Detect which cell encompasses the target text, then output its [X, Y] center coordinate. 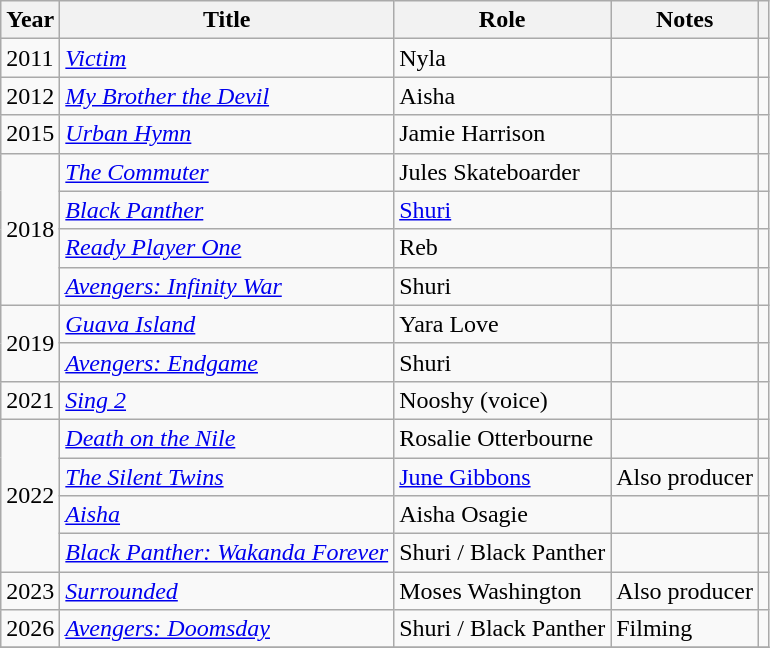
Nyla [502, 58]
Rosalie Otterbourne [502, 438]
Avengers: Endgame [227, 362]
2011 [30, 58]
Yara Love [502, 324]
Guava Island [227, 324]
Aisha Osagie [502, 515]
Avengers: Doomsday [227, 629]
My Brother the Devil [227, 96]
The Commuter [227, 172]
Notes [685, 20]
Role [502, 20]
Filming [685, 629]
June Gibbons [502, 477]
Jamie Harrison [502, 134]
Surrounded [227, 591]
Reb [502, 248]
2023 [30, 591]
Avengers: Infinity War [227, 286]
Jules Skateboarder [502, 172]
Black Panther: Wakanda Forever [227, 553]
2018 [30, 229]
Victim [227, 58]
Title [227, 20]
Death on the Nile [227, 438]
2021 [30, 400]
Black Panther [227, 210]
2015 [30, 134]
2026 [30, 629]
Moses Washington [502, 591]
Urban Hymn [227, 134]
Nooshy (voice) [502, 400]
2022 [30, 495]
Year [30, 20]
The Silent Twins [227, 477]
Ready Player One [227, 248]
Sing 2 [227, 400]
2012 [30, 96]
2019 [30, 343]
